Return [X, Y] of the center of cell containing provided text 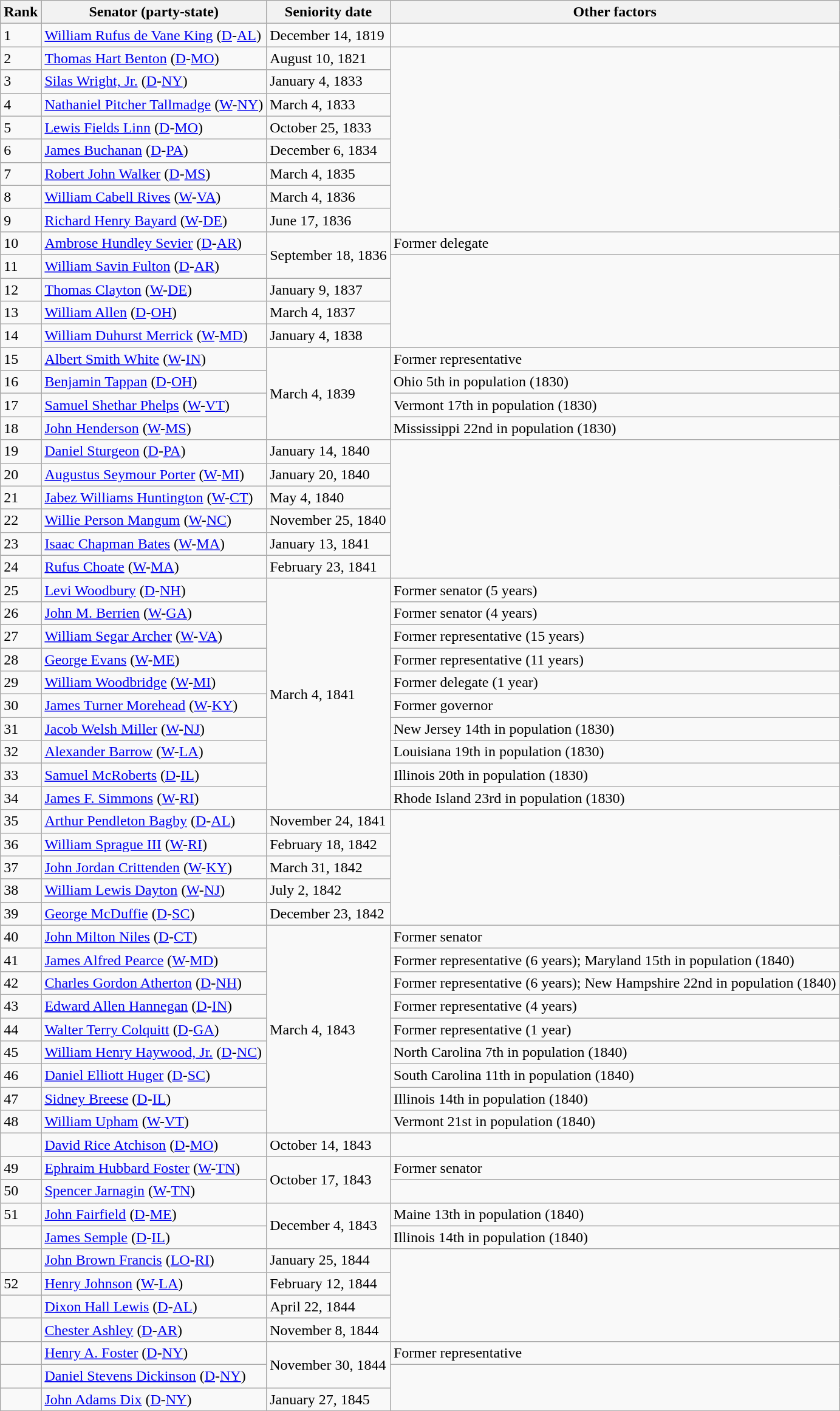
Mississippi 22nd in population (1830) [615, 428]
June 17, 1836 [329, 220]
December 4, 1843 [329, 1226]
Former representative (6 years); Maryland 15th in population (1840) [615, 960]
10 [21, 243]
John Jordan Crittenden (W-KY) [154, 867]
4 [21, 104]
Former representative (6 years); New Hampshire 22nd in population (1840) [615, 983]
Henry Johnson (W-LA) [154, 1283]
5 [21, 128]
October 17, 1843 [329, 1180]
James Alfred Pearce (W-MD) [154, 960]
43 [21, 1006]
38 [21, 890]
New Jersey 14th in population (1830) [615, 729]
William Allen (D-OH) [154, 313]
Henry A. Foster (D-NY) [154, 1353]
Lewis Fields Linn (D-MO) [154, 128]
William Upham (W-VT) [154, 1122]
34 [21, 798]
50 [21, 1191]
Samuel McRoberts (D-IL) [154, 775]
November 24, 1841 [329, 821]
Jabez Williams Huntington (W-CT) [154, 497]
Richard Henry Bayard (W-DE) [154, 220]
37 [21, 867]
January 4, 1838 [329, 336]
49 [21, 1168]
August 10, 1821 [329, 58]
46 [21, 1076]
26 [21, 613]
48 [21, 1122]
January 4, 1833 [329, 81]
July 2, 1842 [329, 890]
North Carolina 7th in population (1840) [615, 1053]
Vermont 21st in population (1840) [615, 1122]
25 [21, 590]
9 [21, 220]
March 4, 1837 [329, 313]
Augustus Seymour Porter (W-MI) [154, 474]
17 [21, 405]
21 [21, 497]
Former representative (15 years) [615, 636]
William Duhurst Merrick (W-MD) [154, 336]
Chester Ashley (D-AR) [154, 1330]
12 [21, 290]
40 [21, 937]
John Fairfield (D-ME) [154, 1214]
January 13, 1841 [329, 544]
13 [21, 313]
33 [21, 775]
45 [21, 1053]
Edward Allen Hannegan (D-IN) [154, 1006]
44 [21, 1030]
Jacob Welsh Miller (W-NJ) [154, 729]
Sidney Breese (D-IL) [154, 1099]
October 14, 1843 [329, 1145]
John Adams Dix (D-NY) [154, 1399]
Former senator (5 years) [615, 590]
Levi Woodbury (D-NH) [154, 590]
John Brown Francis (LO-RI) [154, 1260]
8 [21, 197]
January 14, 1840 [329, 451]
December 23, 1842 [329, 914]
42 [21, 983]
Ohio 5th in population (1830) [615, 382]
Arthur Pendleton Bagby (D-AL) [154, 821]
18 [21, 428]
William Savin Fulton (D-AR) [154, 266]
52 [21, 1283]
41 [21, 960]
November 25, 1840 [329, 521]
Rank [21, 12]
John Milton Niles (D-CT) [154, 937]
23 [21, 544]
7 [21, 174]
William Sprague III (W-RI) [154, 844]
Silas Wright, Jr. (D-NY) [154, 81]
January 27, 1845 [329, 1399]
April 22, 1844 [329, 1307]
Albert Smith White (W-IN) [154, 359]
William Lewis Dayton (W-NJ) [154, 890]
March 4, 1839 [329, 394]
35 [21, 821]
Former delegate [615, 243]
Louisiana 19th in population (1830) [615, 752]
6 [21, 151]
36 [21, 844]
Former representative (1 year) [615, 1030]
Dixon Hall Lewis (D-AL) [154, 1307]
David Rice Atchison (D-MO) [154, 1145]
Spencer Jarnagin (W-TN) [154, 1191]
15 [21, 359]
Benjamin Tappan (D-OH) [154, 382]
30 [21, 706]
Walter Terry Colquitt (D-GA) [154, 1030]
Ambrose Hundley Sevier (D-AR) [154, 243]
Rufus Choate (W-MA) [154, 567]
March 4, 1836 [329, 197]
31 [21, 729]
27 [21, 636]
Former delegate (1 year) [615, 683]
Thomas Hart Benton (D-MO) [154, 58]
22 [21, 521]
February 18, 1842 [329, 844]
October 25, 1833 [329, 128]
47 [21, 1099]
Daniel Sturgeon (D-PA) [154, 451]
Isaac Chapman Bates (W-MA) [154, 544]
Ephraim Hubbard Foster (W-TN) [154, 1168]
John Henderson (W-MS) [154, 428]
William Henry Haywood, Jr. (D-NC) [154, 1053]
Alexander Barrow (W-LA) [154, 752]
George Evans (W-ME) [154, 659]
Willie Person Mangum (W-NC) [154, 521]
January 20, 1840 [329, 474]
February 12, 1844 [329, 1283]
16 [21, 382]
1 [21, 35]
20 [21, 474]
William Rufus de Vane King (D-AL) [154, 35]
March 4, 1835 [329, 174]
29 [21, 683]
Former senator (4 years) [615, 613]
Former governor [615, 706]
November 30, 1844 [329, 1364]
March 4, 1843 [329, 1029]
December 6, 1834 [329, 151]
32 [21, 752]
2 [21, 58]
January 25, 1844 [329, 1260]
William Segar Archer (W-VA) [154, 636]
James Buchanan (D-PA) [154, 151]
24 [21, 567]
March 31, 1842 [329, 867]
South Carolina 11th in population (1840) [615, 1076]
Maine 13th in population (1840) [615, 1214]
May 4, 1840 [329, 497]
Nathaniel Pitcher Tallmadge (W-NY) [154, 104]
51 [21, 1214]
19 [21, 451]
Charles Gordon Atherton (D-NH) [154, 983]
3 [21, 81]
11 [21, 266]
Thomas Clayton (W-DE) [154, 290]
Senator (party-state) [154, 12]
Former representative (4 years) [615, 1006]
William Woodbridge (W-MI) [154, 683]
14 [21, 336]
28 [21, 659]
George McDuffie (D-SC) [154, 914]
September 18, 1836 [329, 255]
John M. Berrien (W-GA) [154, 613]
March 4, 1841 [329, 694]
39 [21, 914]
Daniel Stevens Dickinson (D-NY) [154, 1376]
Other factors [615, 12]
Former representative (11 years) [615, 659]
James Semple (D-IL) [154, 1237]
Illinois 20th in population (1830) [615, 775]
Vermont 17th in population (1830) [615, 405]
Daniel Elliott Huger (D-SC) [154, 1076]
William Cabell Rives (W-VA) [154, 197]
James F. Simmons (W-RI) [154, 798]
February 23, 1841 [329, 567]
Rhode Island 23rd in population (1830) [615, 798]
January 9, 1837 [329, 290]
James Turner Morehead (W-KY) [154, 706]
December 14, 1819 [329, 35]
November 8, 1844 [329, 1330]
March 4, 1833 [329, 104]
Seniority date [329, 12]
Samuel Shethar Phelps (W-VT) [154, 405]
Robert John Walker (D-MS) [154, 174]
